Locate the cell with the specified text and output its (X, Y) center coordinate. 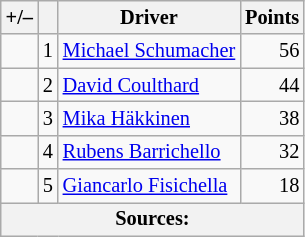
Michael Schumacher (149, 51)
Giancarlo Fisichella (149, 186)
Sources: (152, 219)
4 (48, 152)
3 (48, 118)
32 (272, 152)
Points (272, 17)
Driver (149, 17)
+/– (20, 17)
2 (48, 85)
44 (272, 85)
18 (272, 186)
David Coulthard (149, 85)
38 (272, 118)
Rubens Barrichello (149, 152)
5 (48, 186)
1 (48, 51)
56 (272, 51)
Mika Häkkinen (149, 118)
